For the text-containing cell, return its midpoint in (X, Y) coordinate format. 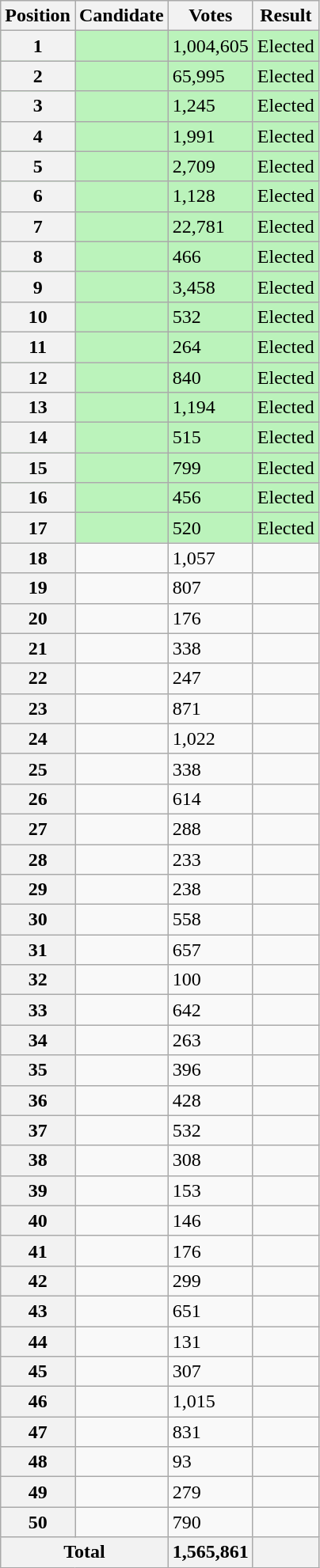
10 (38, 317)
6 (38, 196)
657 (211, 950)
247 (211, 678)
44 (38, 1342)
Result (285, 16)
8 (38, 256)
35 (38, 1070)
840 (211, 378)
456 (211, 498)
14 (38, 438)
831 (211, 1432)
279 (211, 1492)
30 (38, 920)
12 (38, 378)
50 (38, 1522)
46 (38, 1402)
2,709 (211, 166)
23 (38, 708)
17 (38, 528)
22 (38, 678)
19 (38, 588)
27 (38, 829)
1,991 (211, 136)
36 (38, 1100)
1,565,861 (211, 1552)
299 (211, 1281)
1,057 (211, 558)
49 (38, 1492)
807 (211, 588)
1,128 (211, 196)
1 (38, 46)
25 (38, 769)
21 (38, 648)
34 (38, 1040)
153 (211, 1190)
233 (211, 859)
48 (38, 1462)
428 (211, 1100)
520 (211, 528)
43 (38, 1311)
9 (38, 287)
1,022 (211, 738)
5 (38, 166)
7 (38, 226)
642 (211, 1010)
29 (38, 890)
264 (211, 347)
4 (38, 136)
13 (38, 408)
31 (38, 950)
47 (38, 1432)
131 (211, 1342)
20 (38, 618)
Votes (211, 16)
307 (211, 1372)
1,194 (211, 408)
1,245 (211, 106)
871 (211, 708)
790 (211, 1522)
Candidate (121, 16)
45 (38, 1372)
37 (38, 1130)
396 (211, 1070)
Position (38, 16)
288 (211, 829)
1,015 (211, 1402)
22,781 (211, 226)
2 (38, 76)
146 (211, 1221)
Total (85, 1552)
100 (211, 980)
32 (38, 980)
558 (211, 920)
1,004,605 (211, 46)
466 (211, 256)
11 (38, 347)
39 (38, 1190)
3,458 (211, 287)
15 (38, 468)
799 (211, 468)
41 (38, 1251)
18 (38, 558)
3 (38, 106)
28 (38, 859)
93 (211, 1462)
40 (38, 1221)
238 (211, 890)
651 (211, 1311)
263 (211, 1040)
26 (38, 799)
33 (38, 1010)
515 (211, 438)
65,995 (211, 76)
24 (38, 738)
16 (38, 498)
308 (211, 1160)
614 (211, 799)
42 (38, 1281)
38 (38, 1160)
